Return the (X, Y) coordinate for the center point of the cell that contains the specified text.  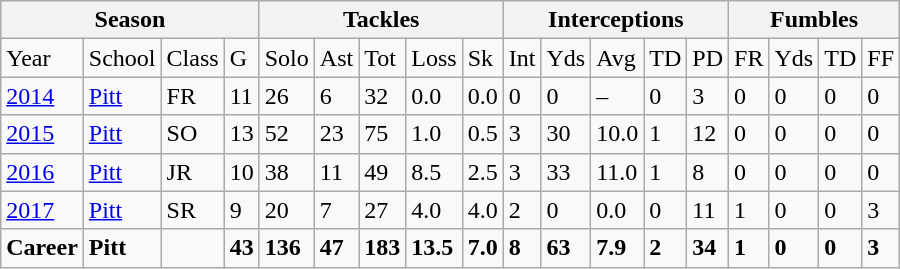
Tackles (381, 20)
SO (192, 134)
Fumbles (814, 20)
38 (286, 172)
Loss (434, 58)
13 (242, 134)
7.0 (482, 248)
JR (192, 172)
0.5 (482, 134)
Interceptions (616, 20)
6 (336, 96)
10.0 (618, 134)
47 (336, 248)
8.5 (434, 172)
Career (42, 248)
43 (242, 248)
SR (192, 210)
10 (242, 172)
33 (566, 172)
2016 (42, 172)
2.5 (482, 172)
7 (336, 210)
27 (382, 210)
34 (708, 248)
12 (708, 134)
Tot (382, 58)
63 (566, 248)
2014 (42, 96)
Solo (286, 58)
Class (192, 58)
9 (242, 210)
2015 (42, 134)
Ast (336, 58)
52 (286, 134)
30 (566, 134)
2017 (42, 210)
Sk (482, 58)
Season (130, 20)
Int (522, 58)
Year (42, 58)
– (618, 96)
75 (382, 134)
32 (382, 96)
183 (382, 248)
49 (382, 172)
G (242, 58)
20 (286, 210)
School (122, 58)
PD (708, 58)
Avg (618, 58)
FF (881, 58)
136 (286, 248)
11.0 (618, 172)
1.0 (434, 134)
23 (336, 134)
26 (286, 96)
13.5 (434, 248)
7.9 (618, 248)
